Locate the cell with the specified text and output its [X, Y] center coordinate. 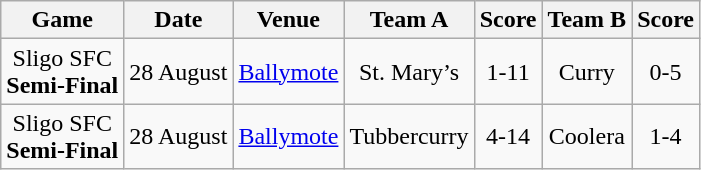
Tubbercurry [409, 136]
Venue [288, 20]
Team A [409, 20]
Date [178, 20]
Curry [587, 72]
0-5 [666, 72]
St. Mary’s [409, 72]
Coolera [587, 136]
1-4 [666, 136]
4-14 [508, 136]
Team B [587, 20]
Game [62, 20]
1-11 [508, 72]
